Extract the [X, Y] coordinate from the center of the cell holding the provided text.  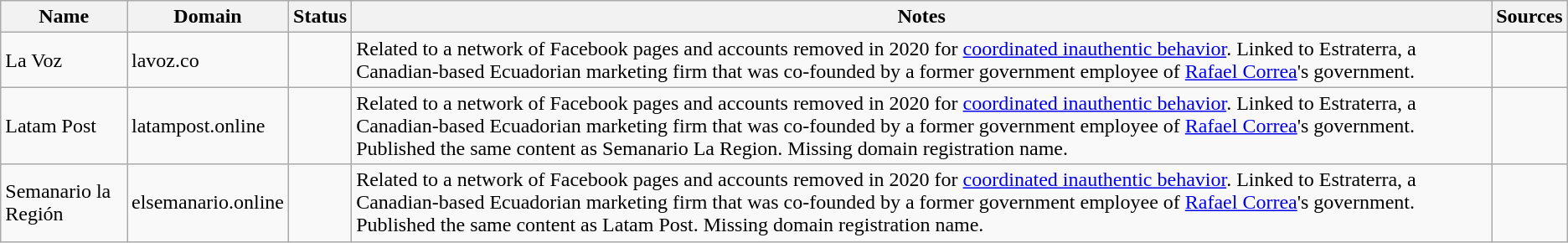
latampost.online [208, 126]
Domain [208, 17]
lavoz.co [208, 60]
Status [320, 17]
Sources [1529, 17]
La Voz [64, 60]
elsemanario.online [208, 203]
Semanario la Región [64, 203]
Notes [921, 17]
Name [64, 17]
Latam Post [64, 126]
